Output the (X, Y) coordinate of the center of the cell containing the given text.  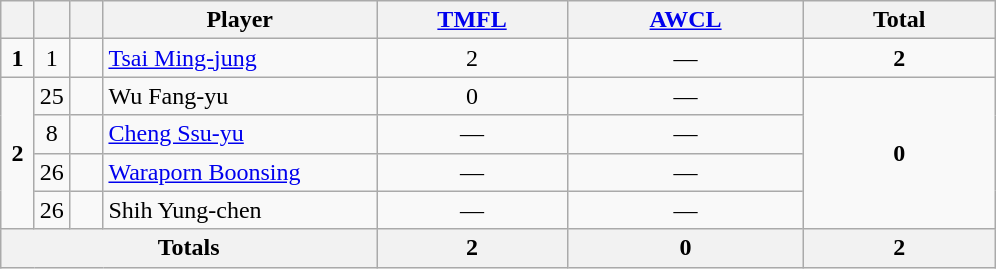
8 (52, 134)
Totals (189, 248)
Wu Fang-yu (240, 96)
Cheng Ssu-yu (240, 134)
Player (240, 20)
AWCL (686, 20)
Tsai Ming-jung (240, 58)
TMFL (472, 20)
25 (52, 96)
Total (900, 20)
Shih Yung-chen (240, 210)
Waraporn Boonsing (240, 172)
